Determine the (x, y) coordinate at the center of the cell enclosing the given text.  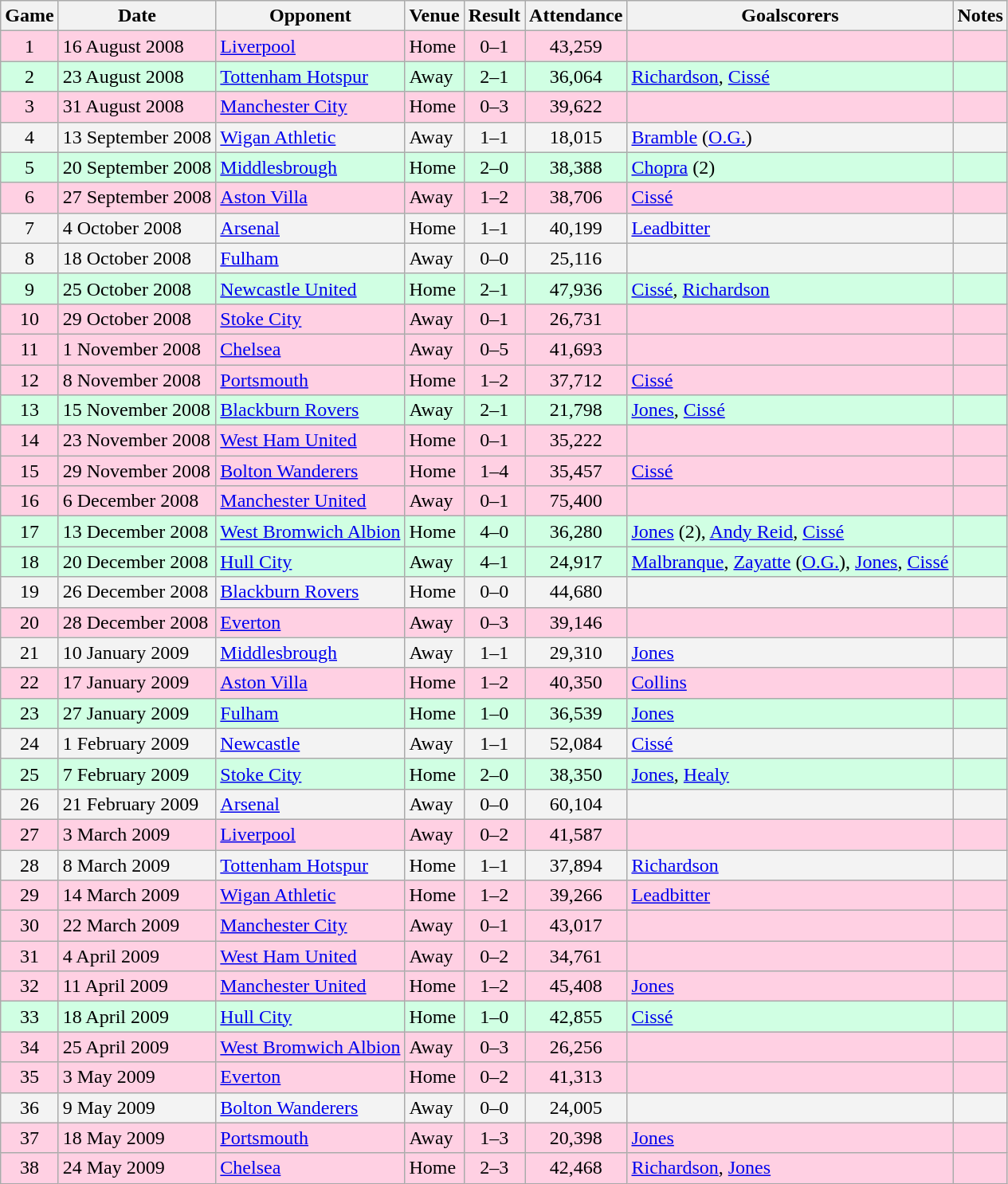
52,084 (576, 743)
38,350 (576, 774)
1–3 (494, 1138)
21 (29, 653)
39,146 (576, 622)
3 March 2009 (137, 834)
4 (29, 137)
16 August 2008 (137, 46)
1–4 (494, 471)
26 (29, 804)
14 March 2009 (137, 896)
3 May 2009 (137, 1077)
43,259 (576, 46)
35,222 (576, 441)
9 May 2009 (137, 1108)
12 (29, 380)
36 (29, 1108)
22 (29, 683)
25 April 2009 (137, 1047)
18 May 2009 (137, 1138)
38,706 (576, 198)
8 March 2009 (137, 864)
7 February 2009 (137, 774)
Game (29, 16)
Richardson, Jones (790, 1168)
60,104 (576, 804)
36,064 (576, 76)
28 (29, 864)
26,731 (576, 319)
11 (29, 349)
2–3 (494, 1168)
34 (29, 1047)
31 August 2008 (137, 107)
27 (29, 834)
42,468 (576, 1168)
35,457 (576, 471)
Venue (434, 16)
35 (29, 1077)
38,388 (576, 167)
38 (29, 1168)
Jones, Cissé (790, 410)
29 October 2008 (137, 319)
36,280 (576, 531)
4 April 2009 (137, 956)
Goalscorers (790, 16)
1 February 2009 (137, 743)
34,761 (576, 956)
42,855 (576, 1017)
Collins (790, 683)
21,798 (576, 410)
Malbranque, Zayatte (O.G.), Jones, Cissé (790, 562)
Cissé, Richardson (790, 288)
18,015 (576, 137)
Richardson (790, 864)
6 (29, 198)
39,266 (576, 896)
22 March 2009 (137, 926)
13 December 2008 (137, 531)
37,712 (576, 380)
Notes (980, 16)
25,116 (576, 258)
Newcastle United (311, 288)
17 January 2009 (137, 683)
40,350 (576, 683)
1 (29, 46)
20 September 2008 (137, 167)
29,310 (576, 653)
18 October 2008 (137, 258)
25 October 2008 (137, 288)
45,408 (576, 986)
26,256 (576, 1047)
5 (29, 167)
24 May 2009 (137, 1168)
41,693 (576, 349)
20 December 2008 (137, 562)
31 (29, 956)
7 (29, 228)
24,005 (576, 1108)
23 (29, 713)
33 (29, 1017)
16 (29, 501)
21 February 2009 (137, 804)
30 (29, 926)
8 November 2008 (137, 380)
3 (29, 107)
37 (29, 1138)
Jones, Healy (790, 774)
2 (29, 76)
Newcastle (311, 743)
24,917 (576, 562)
47,936 (576, 288)
13 September 2008 (137, 137)
75,400 (576, 501)
43,017 (576, 926)
Richardson, Cissé (790, 76)
13 (29, 410)
4–1 (494, 562)
41,587 (576, 834)
18 (29, 562)
28 December 2008 (137, 622)
Opponent (311, 16)
9 (29, 288)
20,398 (576, 1138)
27 September 2008 (137, 198)
40,199 (576, 228)
27 January 2009 (137, 713)
39,622 (576, 107)
17 (29, 531)
24 (29, 743)
Bramble (O.G.) (790, 137)
32 (29, 986)
29 November 2008 (137, 471)
10 (29, 319)
29 (29, 896)
25 (29, 774)
15 November 2008 (137, 410)
Jones (2), Andy Reid, Cissé (790, 531)
14 (29, 441)
37,894 (576, 864)
4 October 2008 (137, 228)
Date (137, 16)
19 (29, 592)
23 November 2008 (137, 441)
20 (29, 622)
10 January 2009 (137, 653)
44,680 (576, 592)
41,313 (576, 1077)
36,539 (576, 713)
1 November 2008 (137, 349)
0–5 (494, 349)
Result (494, 16)
4–0 (494, 531)
Chopra (2) (790, 167)
23 August 2008 (137, 76)
8 (29, 258)
18 April 2009 (137, 1017)
26 December 2008 (137, 592)
11 April 2009 (137, 986)
6 December 2008 (137, 501)
Attendance (576, 16)
15 (29, 471)
